For the text-containing cell, return its midpoint in (x, y) coordinate format. 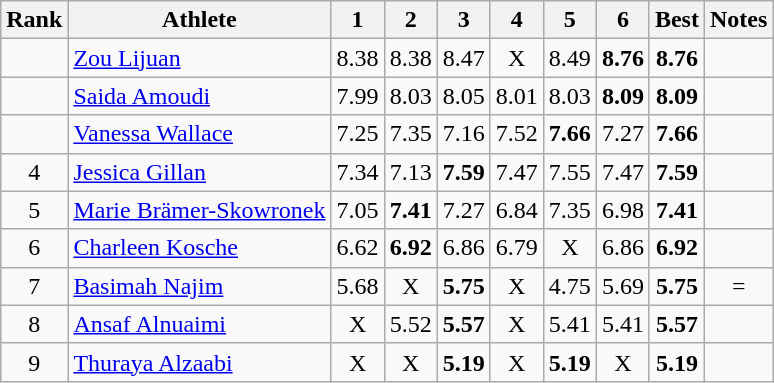
6.79 (516, 248)
8.05 (464, 96)
3 (464, 20)
Charleen Kosche (200, 248)
5.68 (358, 286)
Thuraya Alzaabi (200, 362)
1 (358, 20)
6.84 (516, 210)
Rank (34, 20)
7.55 (570, 172)
Notes (738, 20)
4.75 (570, 286)
7.16 (464, 134)
Basimah Najim (200, 286)
7 (34, 286)
7.34 (358, 172)
5.52 (410, 324)
5.69 (622, 286)
6.62 (358, 248)
Best (676, 20)
8.49 (570, 58)
= (738, 286)
9 (34, 362)
7.25 (358, 134)
7.13 (410, 172)
8.47 (464, 58)
8 (34, 324)
7.52 (516, 134)
2 (410, 20)
Athlete (200, 20)
Vanessa Wallace (200, 134)
Marie Brämer-Skowronek (200, 210)
7.05 (358, 210)
6.98 (622, 210)
Ansaf Alnuaimi (200, 324)
8.01 (516, 96)
7.99 (358, 96)
Jessica Gillan (200, 172)
Zou Lijuan (200, 58)
Saida Amoudi (200, 96)
